Return the [X, Y] coordinate for the center point of the cell that contains the specified text.  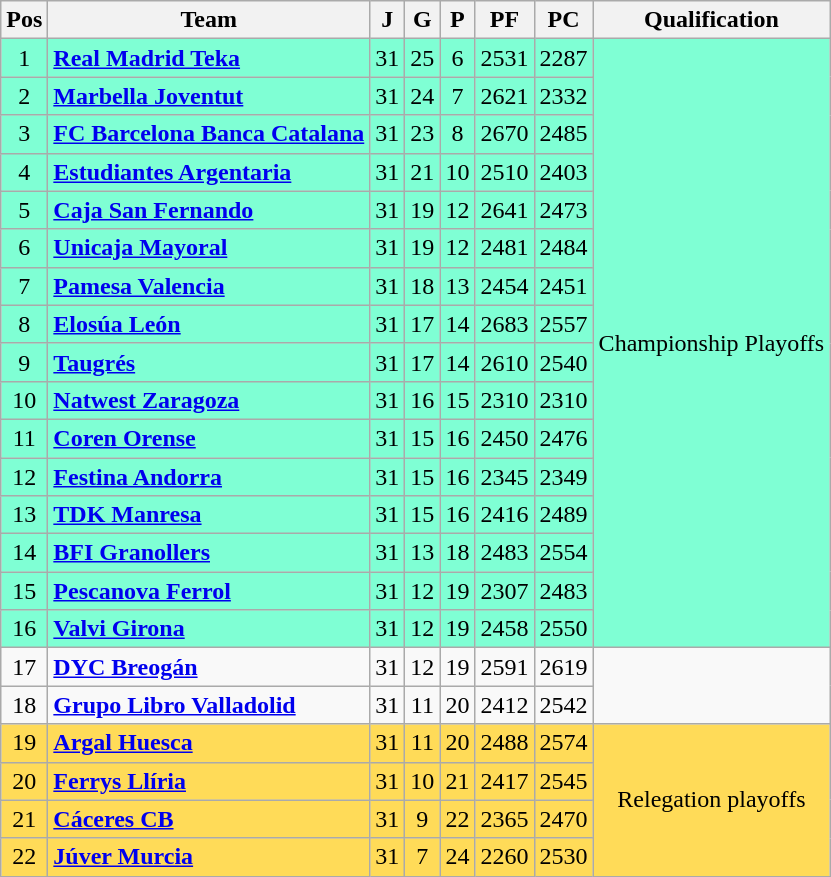
PC [564, 20]
2542 [564, 705]
DYC Breogán [209, 667]
G [422, 20]
2349 [564, 477]
2365 [504, 819]
FC Barcelona Banca Catalana [209, 134]
2510 [504, 172]
1 [24, 58]
2610 [504, 362]
2451 [564, 286]
2489 [564, 515]
2473 [564, 210]
Qualification [712, 20]
Argal Huesca [209, 743]
2332 [564, 96]
Coren Orense [209, 438]
2450 [504, 438]
Taugrés [209, 362]
2345 [504, 477]
2574 [564, 743]
2621 [504, 96]
3 [24, 134]
Ferrys Llíria [209, 781]
25 [422, 58]
4 [24, 172]
2 [24, 96]
5 [24, 210]
2683 [504, 324]
2454 [504, 286]
2641 [504, 210]
P [458, 20]
Pamesa Valencia [209, 286]
2470 [564, 819]
2485 [564, 134]
PF [504, 20]
23 [422, 134]
2619 [564, 667]
Júver Murcia [209, 857]
2554 [564, 553]
Championship Playoffs [712, 344]
Relegation playoffs [712, 800]
Elosúa León [209, 324]
2531 [504, 58]
Caja San Fernando [209, 210]
Unicaja Mayoral [209, 248]
2670 [504, 134]
2412 [504, 705]
Pos [24, 20]
2416 [504, 515]
Grupo Libro Valladolid [209, 705]
Natwest Zaragoza [209, 400]
2417 [504, 781]
Team [209, 20]
Real Madrid Teka [209, 58]
BFI Granollers [209, 553]
2545 [564, 781]
2530 [564, 857]
2481 [504, 248]
2476 [564, 438]
Estudiantes Argentaria [209, 172]
2540 [564, 362]
2307 [504, 591]
J [388, 20]
TDK Manresa [209, 515]
2488 [504, 743]
Marbella Joventut [209, 96]
2458 [504, 629]
Valvi Girona [209, 629]
2287 [564, 58]
Cáceres CB [209, 819]
2403 [564, 172]
2484 [564, 248]
2557 [564, 324]
Festina Andorra [209, 477]
2550 [564, 629]
Pescanova Ferrol [209, 591]
2591 [504, 667]
2260 [504, 857]
